Locate the cell with the specified text and output its (x, y) center coordinate. 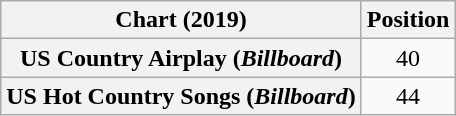
44 (408, 96)
US Hot Country Songs (Billboard) (181, 96)
US Country Airplay (Billboard) (181, 58)
40 (408, 58)
Position (408, 20)
Chart (2019) (181, 20)
